Provide the (x, y) coordinate of the cell's center where the given text is located.  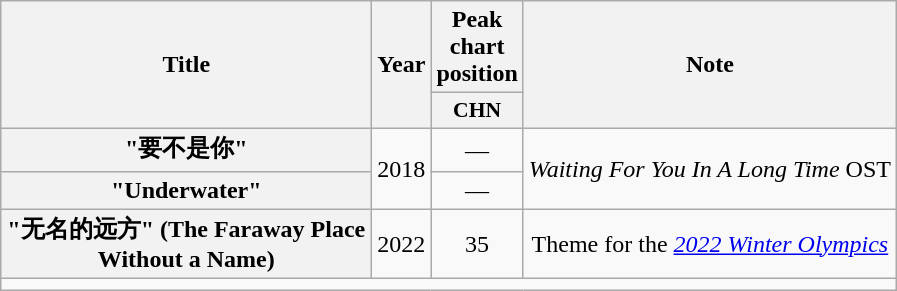
"无名的远方" (The Faraway Place Without a Name) (186, 244)
Note (710, 65)
"要不是你" (186, 150)
Title (186, 65)
"Underwater" (186, 190)
35 (477, 244)
Theme for the 2022 Winter Olympics (710, 244)
2022 (402, 244)
CHN (477, 111)
2018 (402, 168)
Peak chart position (477, 47)
Year (402, 65)
Waiting For You In A Long Time OST (710, 168)
